Extract the (x, y) coordinate from the center of the cell holding the provided text.  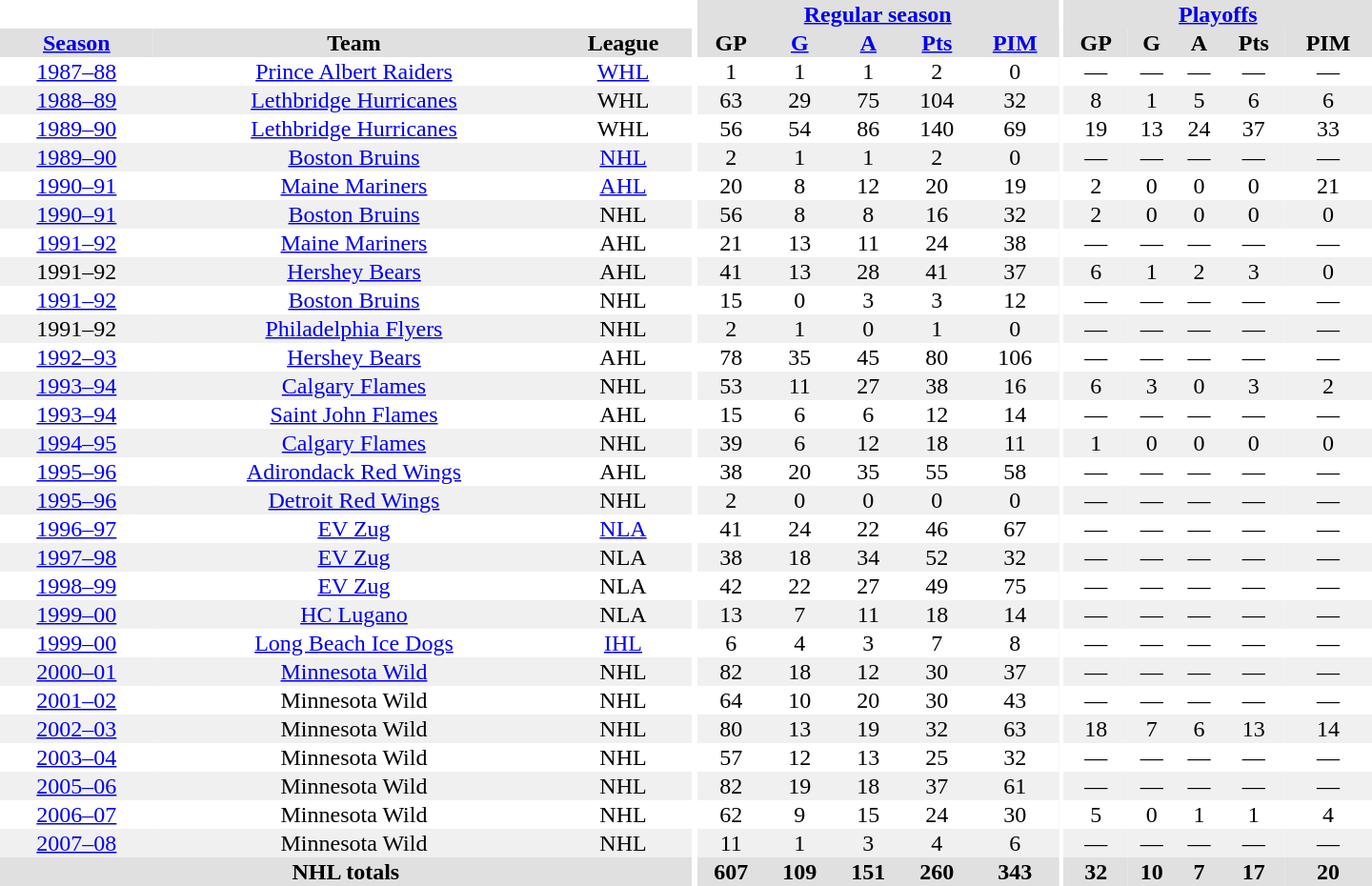
Season (76, 43)
1987–88 (76, 71)
HC Lugano (354, 614)
34 (868, 557)
2003–04 (76, 757)
57 (731, 757)
2000–01 (76, 672)
46 (937, 529)
39 (731, 443)
28 (868, 272)
2005–06 (76, 786)
58 (1015, 472)
League (623, 43)
1988–89 (76, 100)
43 (1015, 700)
62 (731, 815)
Prince Albert Raiders (354, 71)
55 (937, 472)
17 (1254, 872)
53 (731, 386)
1997–98 (76, 557)
64 (731, 700)
106 (1015, 357)
9 (799, 815)
2001–02 (76, 700)
1996–97 (76, 529)
104 (937, 100)
29 (799, 100)
Playoffs (1218, 14)
61 (1015, 786)
86 (868, 129)
109 (799, 872)
25 (937, 757)
343 (1015, 872)
33 (1328, 129)
67 (1015, 529)
IHL (623, 643)
151 (868, 872)
1994–95 (76, 443)
Regular season (878, 14)
2007–08 (76, 843)
Long Beach Ice Dogs (354, 643)
Detroit Red Wings (354, 500)
52 (937, 557)
49 (937, 586)
Philadelphia Flyers (354, 329)
260 (937, 872)
Team (354, 43)
69 (1015, 129)
Adirondack Red Wings (354, 472)
54 (799, 129)
607 (731, 872)
1992–93 (76, 357)
2006–07 (76, 815)
1998–99 (76, 586)
Saint John Flames (354, 414)
NHL totals (346, 872)
2002–03 (76, 729)
140 (937, 129)
42 (731, 586)
78 (731, 357)
45 (868, 357)
